Scan for the cell matching the given text and deliver its [X, Y] coordinate at center. 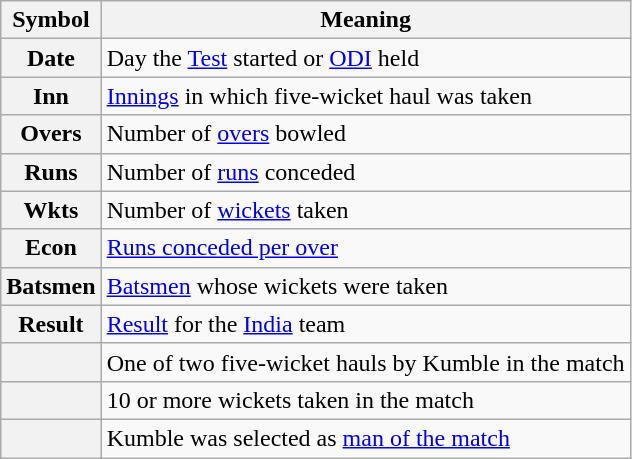
Kumble was selected as man of the match [366, 438]
One of two five-wicket hauls by Kumble in the match [366, 362]
Symbol [51, 20]
Innings in which five-wicket haul was taken [366, 96]
Batsmen [51, 286]
Overs [51, 134]
Econ [51, 248]
Number of overs bowled [366, 134]
Date [51, 58]
Batsmen whose wickets were taken [366, 286]
Meaning [366, 20]
Runs [51, 172]
Result for the India team [366, 324]
10 or more wickets taken in the match [366, 400]
Runs conceded per over [366, 248]
Number of runs conceded [366, 172]
Inn [51, 96]
Wkts [51, 210]
Day the Test started or ODI held [366, 58]
Result [51, 324]
Number of wickets taken [366, 210]
